Scan for the cell matching the given text and deliver its [x, y] coordinate at center. 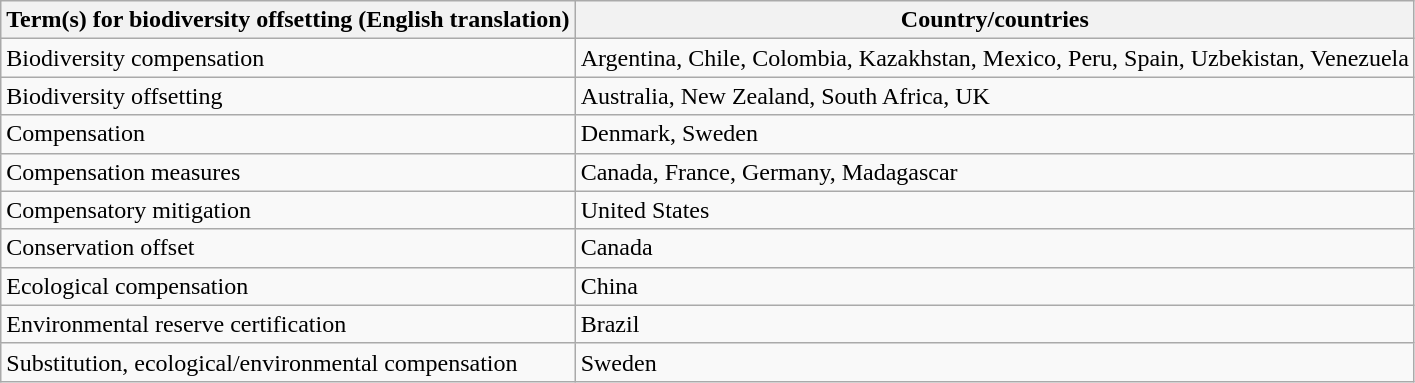
Substitution, ecological/environmental compensation [288, 362]
Canada [994, 248]
Compensatory mitigation [288, 210]
Compensation [288, 134]
Argentina, Chile, Colombia, Kazakhstan, Mexico, Peru, Spain, Uzbekistan, Venezuela [994, 58]
Country/countries [994, 20]
China [994, 286]
Canada, France, Germany, Madagascar [994, 172]
Denmark, Sweden [994, 134]
Brazil [994, 324]
Compensation measures [288, 172]
Conservation offset [288, 248]
Australia, New Zealand, South Africa, UK [994, 96]
Biodiversity compensation [288, 58]
United States [994, 210]
Term(s) for biodiversity offsetting (English translation) [288, 20]
Biodiversity offsetting [288, 96]
Sweden [994, 362]
Ecological compensation [288, 286]
Environmental reserve certification [288, 324]
